Extract the (x, y) coordinate from the center of the cell holding the provided text.  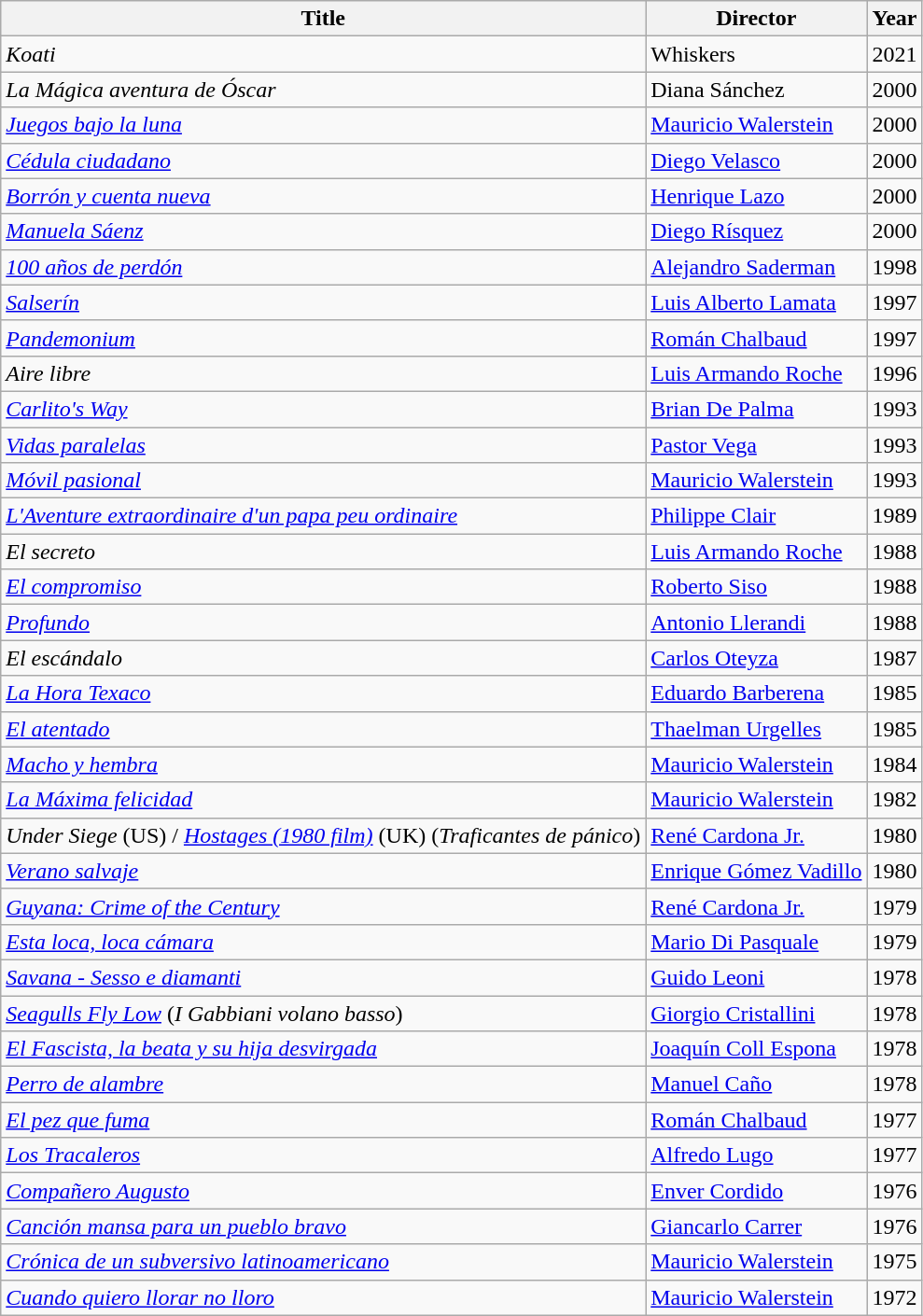
El atentado (323, 729)
Juegos bajo la luna (323, 125)
Perro de alambre (323, 1085)
Cédula ciudadano (323, 161)
1996 (894, 373)
Philippe Clair (756, 516)
Móvil pasional (323, 481)
Thaelman Urgelles (756, 729)
Esta loca, loca cámara (323, 942)
Manuel Caño (756, 1085)
Year (894, 19)
Manuela Sáenz (323, 231)
Profundo (323, 623)
1998 (894, 267)
Savana - Sesso e diamanti (323, 977)
La Hora Texaco (323, 693)
El Fascista, la beata y su hija desvirgada (323, 1049)
Carlito's Way (323, 409)
Aire libre (323, 373)
Salserín (323, 302)
Diego Velasco (756, 161)
Cuando quiero llorar no lloro (323, 1297)
Los Tracaleros (323, 1155)
Antonio Llerandi (756, 623)
Macho y hembra (323, 764)
100 años de perdón (323, 267)
Diana Sánchez (756, 90)
Under Siege (US) / Hostages (1980 film) (UK) (Traficantes de pánico) (323, 835)
Roberto Siso (756, 587)
1982 (894, 800)
1989 (894, 516)
Brian De Palma (756, 409)
Joaquín Coll Espona (756, 1049)
Canción mansa para un pueblo bravo (323, 1226)
La Máxima felicidad (323, 800)
El pez que fuma (323, 1120)
Giancarlo Carrer (756, 1226)
Crónica de un subversivo latinoamericano (323, 1262)
Pandemonium (323, 338)
2021 (894, 54)
Carlos Oteyza (756, 658)
1987 (894, 658)
Enrique Gómez Vadillo (756, 871)
El compromiso (323, 587)
Alfredo Lugo (756, 1155)
Diego Rísquez (756, 231)
Director (756, 19)
El secreto (323, 552)
Title (323, 19)
Giorgio Cristallini (756, 1013)
Mario Di Pasquale (756, 942)
Eduardo Barberena (756, 693)
1984 (894, 764)
Pastor Vega (756, 445)
El escándalo (323, 658)
Guido Leoni (756, 977)
L'Aventure extraordinaire d'un papa peu ordinaire (323, 516)
Borrón y cuenta nueva (323, 196)
1972 (894, 1297)
Enver Cordido (756, 1191)
Koati (323, 54)
Compañero Augusto (323, 1191)
1975 (894, 1262)
Seagulls Fly Low (I Gabbiani volano basso) (323, 1013)
La Mágica aventura de Óscar (323, 90)
Guyana: Crime of the Century (323, 906)
Whiskers (756, 54)
Verano salvaje (323, 871)
Alejandro Saderman (756, 267)
Vidas paralelas (323, 445)
Henrique Lazo (756, 196)
Luis Alberto Lamata (756, 302)
